Output the (x, y) coordinate of the center of the cell containing the given text.  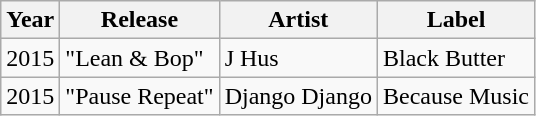
J Hus (298, 58)
Label (456, 20)
Artist (298, 20)
"Lean & Bop" (140, 58)
Release (140, 20)
Django Django (298, 96)
"Pause Repeat" (140, 96)
Because Music (456, 96)
Black Butter (456, 58)
Year (30, 20)
